Find where the given text appears and provide that cell's center as (x, y) coordinate. 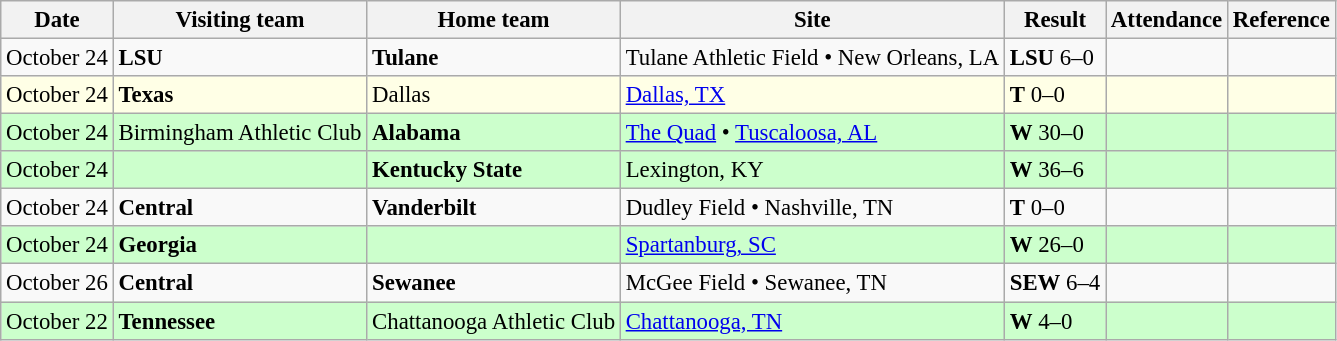
Birmingham Athletic Club (240, 133)
Tennessee (240, 321)
Result (1054, 20)
W 26–0 (1054, 245)
October 26 (57, 283)
Kentucky State (494, 170)
Georgia (240, 245)
Lexington, KY (812, 170)
W 30–0 (1054, 133)
Dallas (494, 95)
Texas (240, 95)
Chattanooga, TN (812, 321)
Date (57, 20)
SEW 6–4 (1054, 283)
Spartanburg, SC (812, 245)
Dallas, TX (812, 95)
Reference (1282, 20)
Home team (494, 20)
Alabama (494, 133)
Sewanee (494, 283)
The Quad • Tuscaloosa, AL (812, 133)
Dudley Field • Nashville, TN (812, 208)
LSU (240, 58)
Attendance (1167, 20)
W 4–0 (1054, 321)
Tulane Athletic Field • New Orleans, LA (812, 58)
Visiting team (240, 20)
Tulane (494, 58)
McGee Field • Sewanee, TN (812, 283)
Site (812, 20)
LSU 6–0 (1054, 58)
Chattanooga Athletic Club (494, 321)
October 22 (57, 321)
W 36–6 (1054, 170)
Vanderbilt (494, 208)
